Detect which cell encompasses the target text, then output its (x, y) center coordinate. 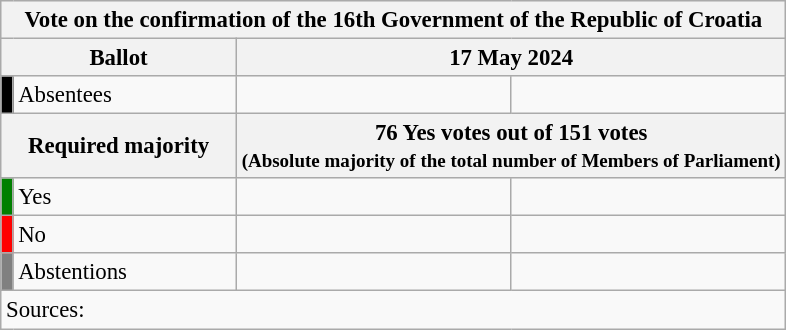
Yes (125, 197)
Absentees (125, 95)
No (125, 235)
17 May 2024 (511, 58)
Sources: (394, 310)
Abstentions (125, 273)
76 Yes votes out of 151 votes(Absolute majority of the total number of Members of Parliament) (511, 146)
Required majority (119, 146)
Vote on the confirmation of the 16th Government of the Republic of Croatia (394, 20)
Ballot (119, 58)
